Pinpoint the cell where the given text exists, returning its (X, Y) midpoint coordinate. 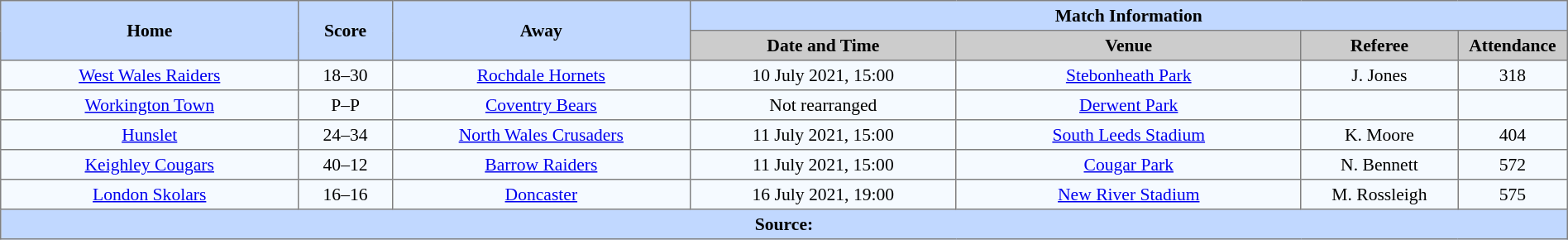
40–12 (346, 165)
24–34 (346, 135)
Workington Town (150, 105)
N. Bennett (1379, 165)
Rochdale Hornets (541, 75)
Derwent Park (1128, 105)
North Wales Crusaders (541, 135)
Doncaster (541, 194)
Venue (1128, 46)
Stebonheath Park (1128, 75)
Keighley Cougars (150, 165)
Away (541, 31)
Match Information (1128, 16)
M. Rossleigh (1379, 194)
575 (1513, 194)
J. Jones (1379, 75)
West Wales Raiders (150, 75)
404 (1513, 135)
Attendance (1513, 46)
16–16 (346, 194)
K. Moore (1379, 135)
Barrow Raiders (541, 165)
Source: (784, 224)
10 July 2021, 15:00 (823, 75)
Cougar Park (1128, 165)
572 (1513, 165)
Not rearranged (823, 105)
New River Stadium (1128, 194)
Date and Time (823, 46)
South Leeds Stadium (1128, 135)
Score (346, 31)
16 July 2021, 19:00 (823, 194)
London Skolars (150, 194)
318 (1513, 75)
P–P (346, 105)
Referee (1379, 46)
18–30 (346, 75)
Hunslet (150, 135)
Coventry Bears (541, 105)
Home (150, 31)
